Identify which cell holds the provided text, then report its (X, Y) central coordinate. 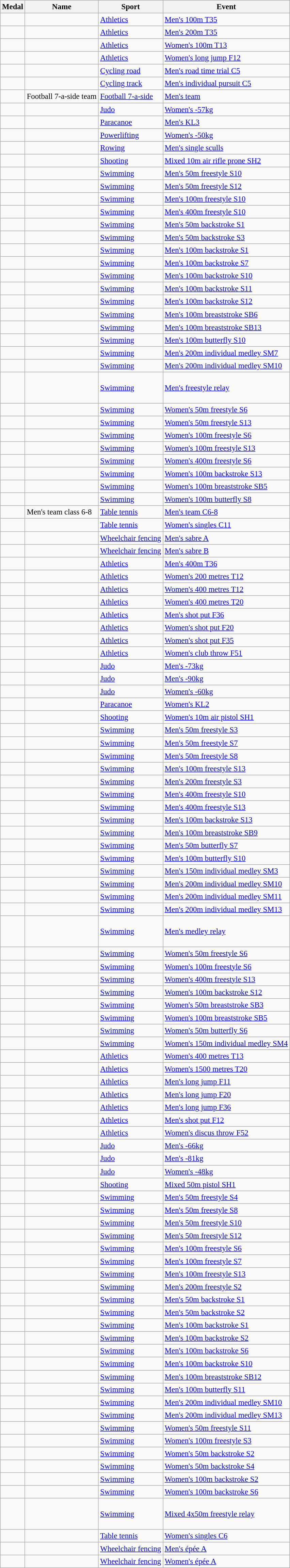
Men's sabre B (226, 551)
Men's 100m backstroke S11 (226, 289)
Men's 150m individual medley SM3 (226, 871)
Men's 100m backstroke S2 (226, 1338)
Women's 400 metres T13 (226, 1056)
Women's 200 metres T12 (226, 576)
Men's 100m breaststroke SB13 (226, 327)
Men's team (226, 96)
Women's 400m freestyle S13 (226, 979)
Women's 50m backstroke S4 (226, 1466)
Men's 100m backstroke S6 (226, 1351)
Men's -81kg (226, 1159)
Women's 400m freestyle S6 (226, 461)
Men's 100m backstroke S7 (226, 263)
Women's shot put F20 (226, 628)
Men's 100m freestyle S7 (226, 1261)
Women's 1500 metres T20 (226, 1069)
Men's 50m freestyle S4 (226, 1197)
Women's 50m freestyle S11 (226, 1428)
Men's 50m freestyle S3 (226, 730)
Men's team C6-8 (226, 512)
Men's long jump F11 (226, 1082)
Men's 100m freestyle S10 (226, 199)
Cycling track (131, 84)
Men's 200m T35 (226, 32)
Men's road time trial C5 (226, 71)
Sport (131, 7)
Women's 50m butterfly S6 (226, 1031)
Men's 50m backstroke S2 (226, 1313)
Mixed 4x50m freestyle relay (226, 1514)
Men's 100m backstroke S13 (226, 820)
Women's 100m backstroke S13 (226, 474)
Men's medley relay (226, 931)
Event (226, 7)
Women's 100m backstroke S6 (226, 1492)
Women's singles C6 (226, 1536)
Women's KL2 (226, 704)
Women's 100m freestyle S13 (226, 448)
Men's 100m freestyle S6 (226, 1249)
Women's -50kg (226, 135)
Mixed 10m air rifle prone SH2 (226, 161)
Men's 100m butterfly S11 (226, 1389)
Football 7-a-side (131, 96)
Women's 50m backstroke S2 (226, 1453)
Women's 50m breaststroke SB3 (226, 1005)
Women's 400 metres T20 (226, 602)
Men's KL3 (226, 122)
Mixed 50m pistol SH1 (226, 1184)
Men's shot put F36 (226, 615)
Women's 150m individual medley SM4 (226, 1043)
Name (62, 7)
Women's singles C11 (226, 525)
Women's 100m backstroke S2 (226, 1479)
Men's 200m individual medley SM11 (226, 897)
Men's -90kg (226, 679)
Men's long jump F36 (226, 1107)
Women's shot put F35 (226, 640)
Men's 100m breaststroke SB6 (226, 314)
Women's -48kg (226, 1171)
Men's épée A (226, 1549)
Men's 100m backstroke S12 (226, 302)
Men's -73kg (226, 666)
Women's 100m T13 (226, 45)
Medal (13, 7)
Women's 10m air pistol SH1 (226, 717)
Women's long jump F12 (226, 58)
Men's individual pursuit C5 (226, 84)
Men's 400m freestyle S13 (226, 807)
Men's 100m breaststroke SB9 (226, 833)
Men's 200m freestyle S3 (226, 781)
Men's 200m freestyle S2 (226, 1287)
Men's 50m freestyle S7 (226, 743)
Football 7-a-side team (62, 96)
Women's discus throw F52 (226, 1133)
Men's 50m backstroke S3 (226, 238)
Powerlifting (131, 135)
Women's -57kg (226, 109)
Women's 50m freestyle S13 (226, 422)
Men's 100m T35 (226, 20)
Women's club throw F51 (226, 653)
Cycling road (131, 71)
Women's -60kg (226, 692)
Women's 100m butterfly S8 (226, 499)
Women's épée A (226, 1562)
Men's 200m individual medley SM7 (226, 353)
Men's freestyle relay (226, 388)
Men's sabre A (226, 538)
Men's 100m breaststroke SB12 (226, 1377)
Men's shot put F12 (226, 1120)
Women's 100m freestyle S3 (226, 1441)
Men's 50m butterfly S7 (226, 846)
Men's single sculls (226, 148)
Men's team class 6-8 (62, 512)
Men's long jump F20 (226, 1095)
Men's -66kg (226, 1146)
Women's 100m backstroke S12 (226, 992)
Women's 400 metres T12 (226, 589)
Rowing (131, 148)
Men's 400m T36 (226, 564)
